From the cell containing the given text, extract its center point as [x, y] coordinate. 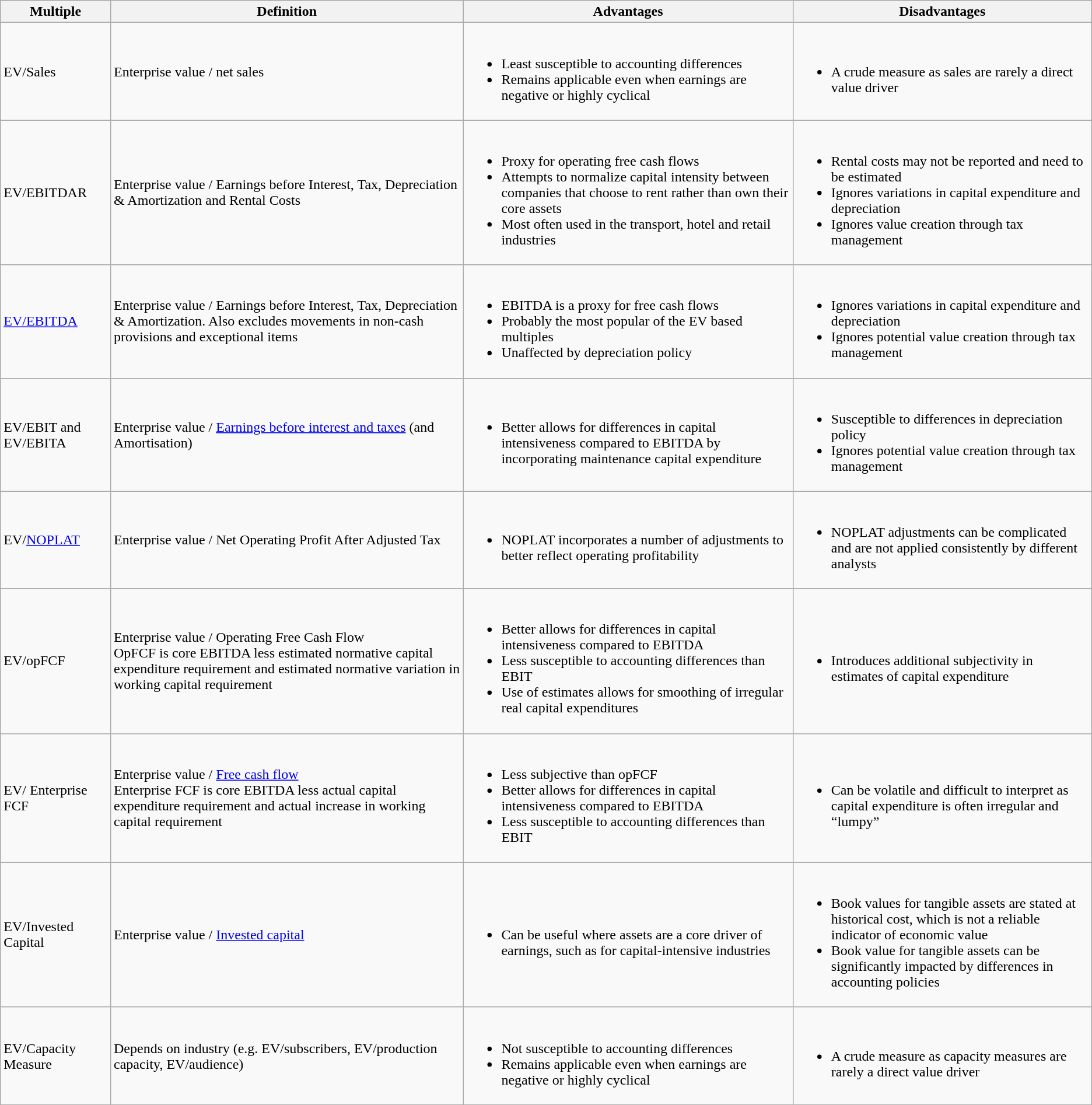
Enterprise value / Net Operating Profit After Adjusted Tax [286, 540]
EV/Sales [56, 71]
EV/ Enterprise FCF [56, 798]
EV/NOPLAT [56, 540]
EV/EBIT and EV/EBITA [56, 435]
Not susceptible to accounting differencesRemains applicable even when earnings are negative or highly cyclical [628, 1056]
Enterprise value / Invested capital [286, 935]
EV/EBITDA [56, 321]
A crude measure as capacity measures are rarely a direct value driver [942, 1056]
Disadvantages [942, 12]
A crude measure as sales are rarely a direct value driver [942, 71]
Better allows for differences in capital intensiveness compared to EBITDA by incorporating maintenance capital expenditure [628, 435]
NOPLAT adjustments can be complicated and are not applied consistently by different analysts [942, 540]
EV/EBITDAR [56, 193]
Can be volatile and difficult to interpret as capital expenditure is often irregular and “lumpy” [942, 798]
Definition [286, 12]
Ignores variations in capital expenditure and depreciationIgnores potential value creation through tax management [942, 321]
Least susceptible to accounting differencesRemains applicable even when earnings are negative or highly cyclical [628, 71]
EV/opFCF [56, 661]
Enterprise value / net sales [286, 71]
Enterprise value / Earnings before interest and taxes (and Amortisation) [286, 435]
Multiple [56, 12]
Introduces additional subjectivity in estimates of capital expenditure [942, 661]
Depends on industry (e.g. EV/subscribers, EV/production capacity, EV/audience) [286, 1056]
EV/Invested Capital [56, 935]
EV/Capacity Measure [56, 1056]
Susceptible to differences in depreciation policyIgnores potential value creation through tax management [942, 435]
Can be useful where assets are a core driver of earnings, such as for capital-intensive industries [628, 935]
NOPLAT incorporates a number of adjustments to better reflect operating profitability [628, 540]
Enterprise value / Earnings before Interest, Tax, Depreciation & Amortization. Also excludes movements in non-cash provisions and exceptional items [286, 321]
Enterprise value / Earnings before Interest, Tax, Depreciation & Amortization and Rental Costs [286, 193]
EBITDA is a proxy for free cash flowsProbably the most popular of the EV based multiplesUnaffected by depreciation policy [628, 321]
Advantages [628, 12]
